Search for the cell housing the specified text and yield its [x, y] center coordinate. 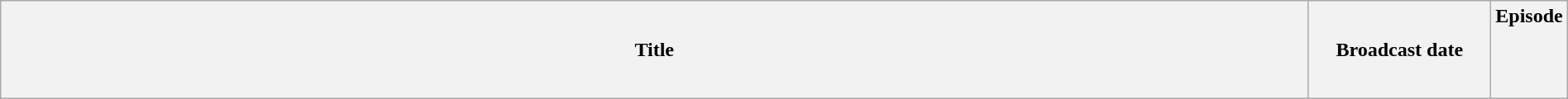
Title [655, 49]
Broadcast date [1399, 49]
Episode [1529, 49]
